Scan for the cell matching the given text and deliver its (x, y) coordinate at center. 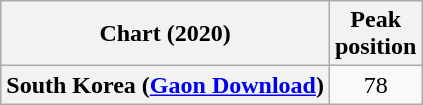
Peakposition (375, 34)
Chart (2020) (166, 34)
78 (375, 85)
South Korea (Gaon Download) (166, 85)
